Identify which cell holds the provided text, then report its [x, y] central coordinate. 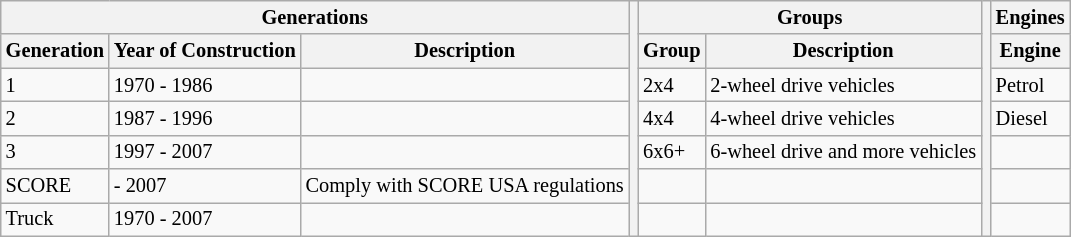
4x4 [672, 118]
1970 - 1986 [205, 85]
6x6+ [672, 152]
4-wheel drive vehicles [843, 118]
6-wheel drive and more vehicles [843, 152]
Comply with SCORE USA regulations [465, 186]
Engines [1030, 17]
Generation [55, 51]
SCORE [55, 186]
- 2007 [205, 186]
2x4 [672, 85]
2-wheel drive vehicles [843, 85]
1987 - 1996 [205, 118]
Generations [315, 17]
2 [55, 118]
1997 - 2007 [205, 152]
1970 - 2007 [205, 219]
1 [55, 85]
3 [55, 152]
Year of Construction [205, 51]
Engine [1030, 51]
Groups [810, 17]
Truck [55, 219]
Petrol [1030, 85]
Diesel [1030, 118]
Group [672, 51]
